Detect which cell encompasses the target text, then output its [X, Y] center coordinate. 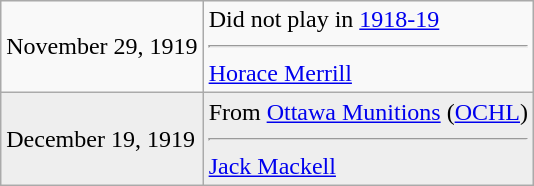
From Ottawa Munitions (OCHL)Jack Mackell [368, 139]
Did not play in 1918-19Horace Merrill [368, 47]
December 19, 1919 [102, 139]
November 29, 1919 [102, 47]
